Return (x, y) of the center of cell containing provided text 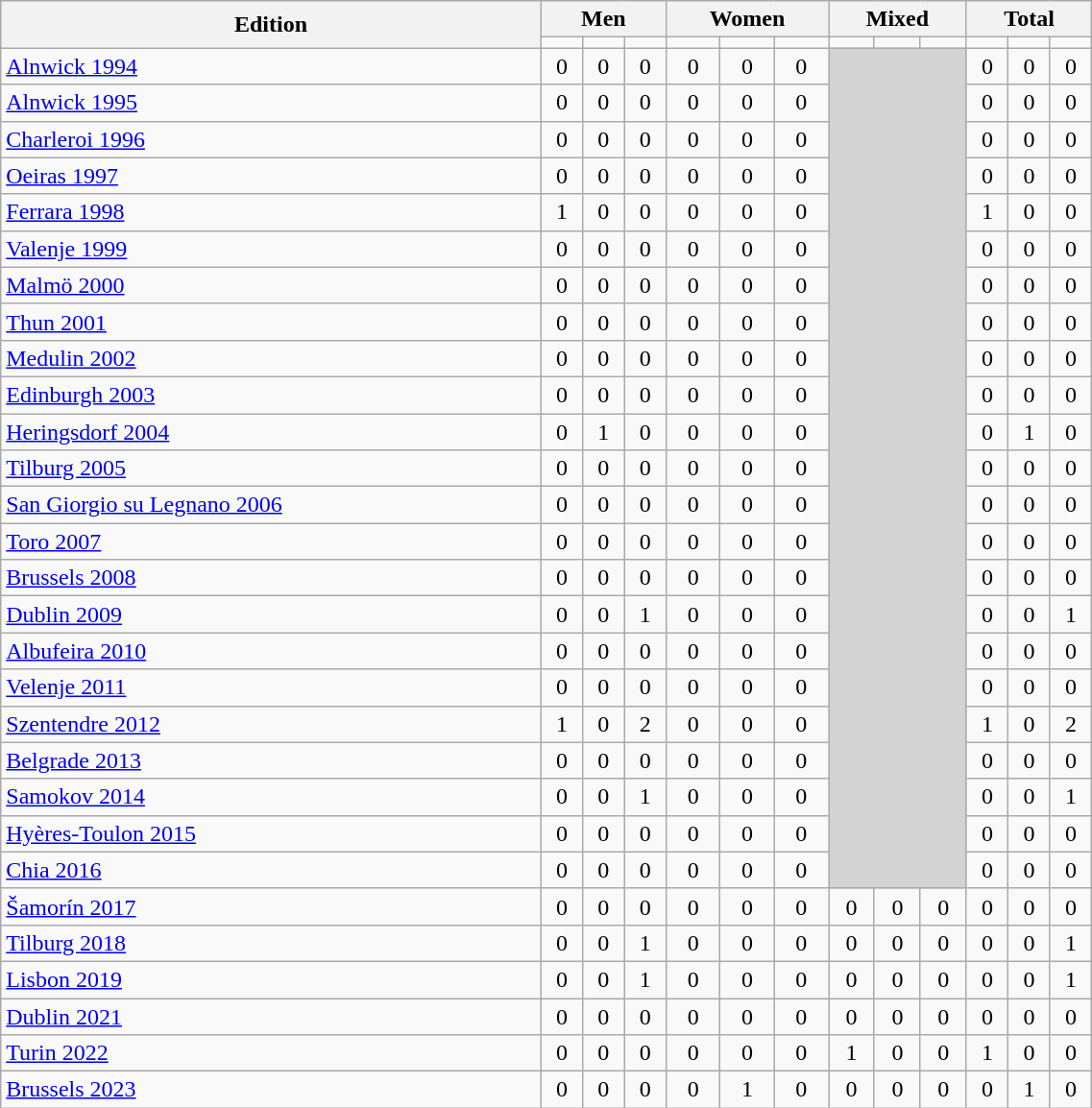
San Giorgio su Legnano 2006 (271, 505)
Heringsdorf 2004 (271, 431)
Valenje 1999 (271, 249)
Thun 2001 (271, 322)
Chia 2016 (271, 870)
Brussels 2008 (271, 578)
Szentendre 2012 (271, 724)
Medulin 2002 (271, 358)
Dublin 2009 (271, 614)
Ferrara 1998 (271, 212)
Belgrade 2013 (271, 760)
Dublin 2021 (271, 1017)
Men (603, 19)
Mixed (898, 19)
Turin 2022 (271, 1053)
Tilburg 2018 (271, 943)
Brussels 2023 (271, 1090)
Oeiras 1997 (271, 176)
Hyères-Toulon 2015 (271, 833)
Albufeira 2010 (271, 651)
Total (1029, 19)
Malmö 2000 (271, 285)
Lisbon 2019 (271, 979)
Alnwick 1995 (271, 103)
Toro 2007 (271, 542)
Tilburg 2005 (271, 469)
Women (747, 19)
Alnwick 1994 (271, 66)
Šamorín 2017 (271, 906)
Velenje 2011 (271, 687)
Samokov 2014 (271, 797)
Charleroi 1996 (271, 139)
Edition (271, 25)
Edinburgh 2003 (271, 395)
